Search for the cell housing the specified text and yield its (x, y) center coordinate. 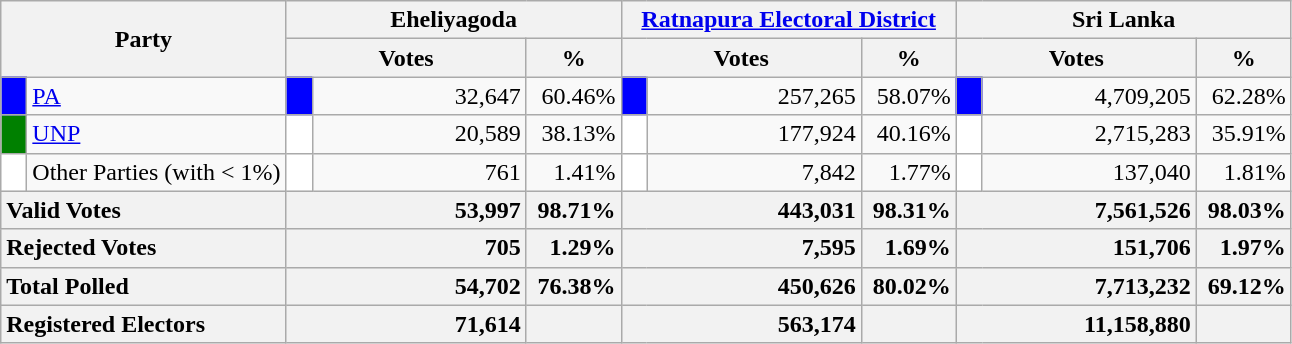
257,265 (754, 96)
PA (156, 96)
UNP (156, 134)
38.13% (574, 134)
Ratnapura Electoral District (788, 20)
71,614 (406, 324)
Other Parties (with < 1%) (156, 172)
1.69% (908, 248)
54,702 (406, 286)
7,561,526 (1076, 210)
98.03% (1244, 210)
69.12% (1244, 286)
137,040 (1089, 172)
1.29% (574, 248)
4,709,205 (1089, 96)
Rejected Votes (144, 248)
1.41% (574, 172)
32,647 (419, 96)
Eheliyagoda (454, 20)
98.71% (574, 210)
1.97% (1244, 248)
705 (406, 248)
761 (419, 172)
11,158,880 (1076, 324)
58.07% (908, 96)
53,997 (406, 210)
40.16% (908, 134)
2,715,283 (1089, 134)
7,842 (754, 172)
Party (144, 39)
35.91% (1244, 134)
177,924 (754, 134)
98.31% (908, 210)
151,706 (1076, 248)
1.81% (1244, 172)
76.38% (574, 286)
Registered Electors (144, 324)
563,174 (741, 324)
62.28% (1244, 96)
60.46% (574, 96)
20,589 (419, 134)
450,626 (741, 286)
443,031 (741, 210)
1.77% (908, 172)
80.02% (908, 286)
Total Polled (144, 286)
Sri Lanka (1124, 20)
7,713,232 (1076, 286)
7,595 (741, 248)
Valid Votes (144, 210)
